For the text-containing cell, return its midpoint in [X, Y] coordinate format. 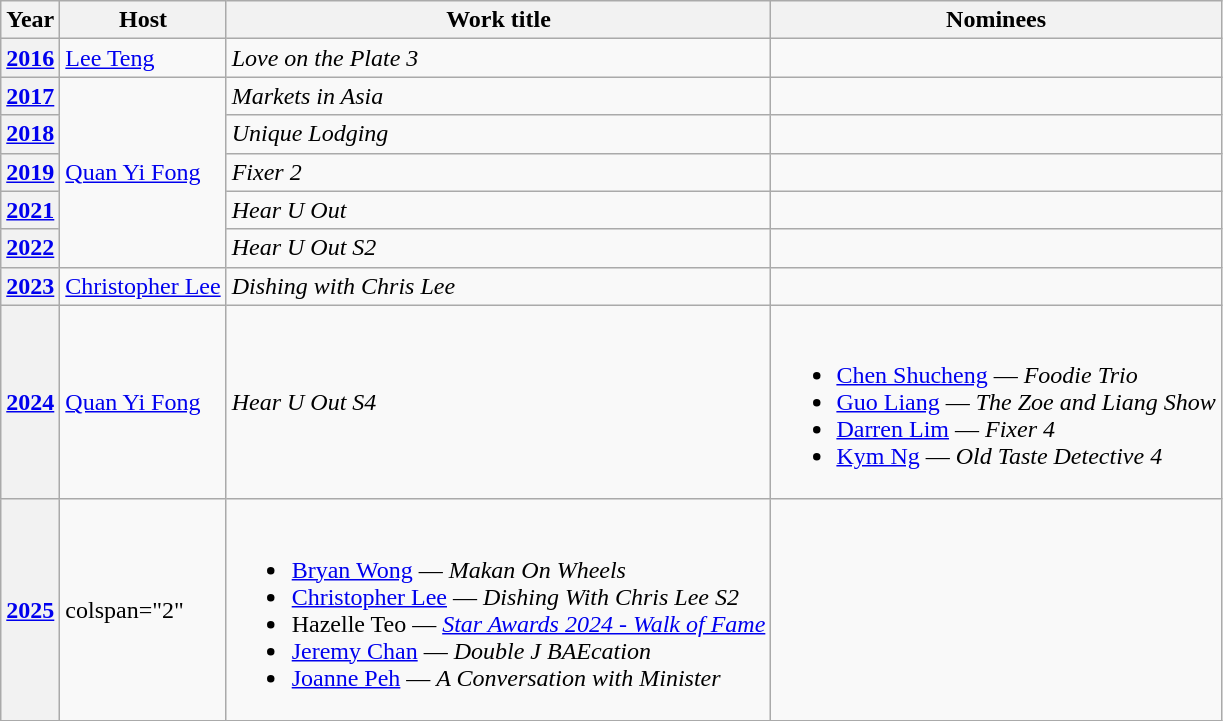
2021 [30, 210]
Hear U Out S4 [498, 402]
colspan="2" [143, 610]
2017 [30, 96]
2023 [30, 286]
Christopher Lee [143, 286]
2018 [30, 134]
Work title [498, 20]
2016 [30, 58]
Hear U Out [498, 210]
2022 [30, 248]
Love on the Plate 3 [498, 58]
Fixer 2 [498, 172]
Year [30, 20]
Nominees [996, 20]
Hear U Out S2 [498, 248]
Markets in Asia [498, 96]
Chen Shucheng — Foodie TrioGuo Liang — The Zoe and Liang ShowDarren Lim — Fixer 4Kym Ng — Old Taste Detective 4 [996, 402]
2025 [30, 610]
Unique Lodging [498, 134]
2019 [30, 172]
2024 [30, 402]
Lee Teng [143, 58]
Dishing with Chris Lee [498, 286]
Host [143, 20]
